Detect which cell encompasses the target text, then output its [X, Y] center coordinate. 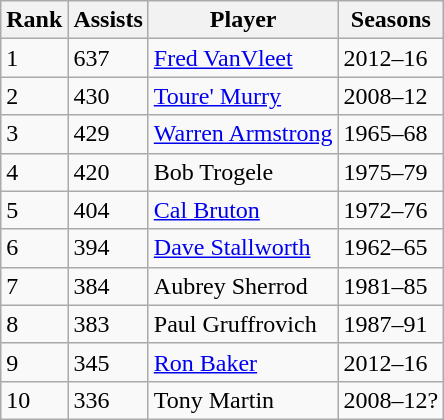
Fred VanVleet [243, 58]
Bob Trogele [243, 172]
9 [34, 362]
404 [108, 210]
Seasons [391, 20]
Assists [108, 20]
345 [108, 362]
1987–91 [391, 324]
1975–79 [391, 172]
Player [243, 20]
4 [34, 172]
384 [108, 286]
7 [34, 286]
383 [108, 324]
Rank [34, 20]
Toure' Murry [243, 96]
Paul Gruffrovich [243, 324]
8 [34, 324]
336 [108, 400]
Aubrey Sherrod [243, 286]
Tony Martin [243, 400]
2008–12? [391, 400]
Warren Armstrong [243, 134]
5 [34, 210]
1 [34, 58]
1972–76 [391, 210]
1962–65 [391, 248]
2 [34, 96]
6 [34, 248]
Ron Baker [243, 362]
Dave Stallworth [243, 248]
10 [34, 400]
1965–68 [391, 134]
394 [108, 248]
Cal Bruton [243, 210]
429 [108, 134]
2008–12 [391, 96]
430 [108, 96]
637 [108, 58]
420 [108, 172]
1981–85 [391, 286]
3 [34, 134]
